Find where the given text appears and provide that cell's center as (X, Y) coordinate. 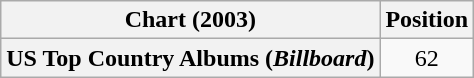
US Top Country Albums (Billboard) (190, 58)
62 (427, 58)
Position (427, 20)
Chart (2003) (190, 20)
